Determine the [x, y] coordinate at the center of the cell enclosing the given text.  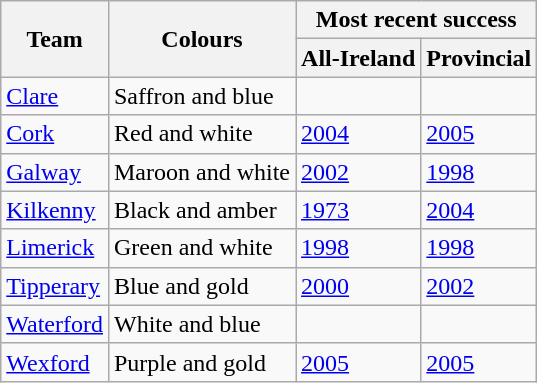
Provincial [479, 58]
Blue and gold [202, 286]
Maroon and white [202, 172]
Clare [55, 96]
All-Ireland [358, 58]
Waterford [55, 324]
Black and amber [202, 210]
Most recent success [416, 20]
White and blue [202, 324]
Wexford [55, 362]
Cork [55, 134]
Tipperary [55, 286]
Colours [202, 39]
Team [55, 39]
1973 [358, 210]
Purple and gold [202, 362]
Red and white [202, 134]
2000 [358, 286]
Saffron and blue [202, 96]
Galway [55, 172]
Kilkenny [55, 210]
Limerick [55, 248]
Green and white [202, 248]
